Detect which cell encompasses the target text, then output its (X, Y) center coordinate. 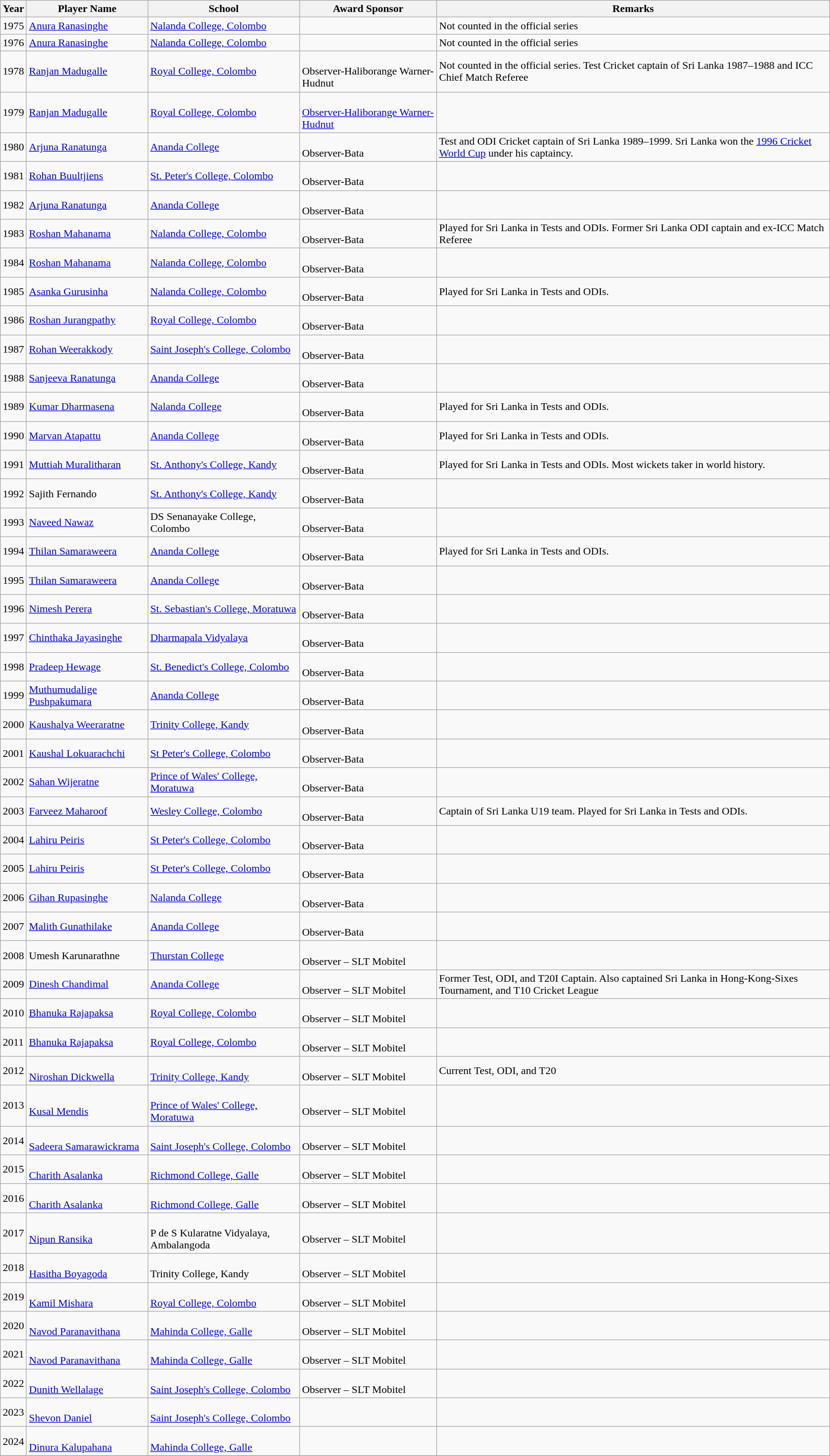
2021 (13, 1355)
2019 (13, 1296)
Rohan Buultjiens (87, 176)
2018 (13, 1268)
1998 (13, 666)
Not counted in the official series. Test Cricket captain of Sri Lanka 1987–1988 and ICC Chief Match Referee (633, 71)
2013 (13, 1106)
Niroshan Dickwella (87, 1071)
St. Peter's College, Colombo (223, 176)
Nimesh Perera (87, 609)
1988 (13, 378)
2016 (13, 1198)
1996 (13, 609)
2011 (13, 1042)
1991 (13, 465)
Pradeep Hewage (87, 666)
Muttiah Muralitharan (87, 465)
St. Sebastian's College, Moratuwa (223, 609)
Player Name (87, 9)
Muthumudalige Pushpakumara (87, 696)
St. Benedict's College, Colombo (223, 666)
1976 (13, 43)
2005 (13, 869)
2000 (13, 724)
2023 (13, 1413)
Current Test, ODI, and T20 (633, 1071)
1999 (13, 696)
2006 (13, 898)
Played for Sri Lanka in Tests and ODIs. Former Sri Lanka ODI captain and ex-ICC Match Referee (633, 233)
2004 (13, 840)
Sanjeeva Ranatunga (87, 378)
1995 (13, 580)
1994 (13, 551)
Dharmapala Vidyalaya (223, 638)
2007 (13, 926)
Former Test, ODI, and T20I Captain. Also captained Sri Lanka in Hong-Kong-Sixes Tournament, and T10 Cricket League (633, 984)
P de S Kularatne Vidyalaya, Ambalangoda (223, 1233)
1987 (13, 349)
1993 (13, 523)
1980 (13, 147)
Kaushalya Weeraratne (87, 724)
1997 (13, 638)
2001 (13, 753)
Roshan Jurangpathy (87, 320)
Rohan Weerakkody (87, 349)
Nipun Ransika (87, 1233)
1982 (13, 205)
2014 (13, 1140)
Dinura Kalupahana (87, 1441)
Captain of Sri Lanka U19 team. Played for Sri Lanka in Tests and ODIs. (633, 811)
Umesh Karunarathne (87, 956)
1975 (13, 26)
Thurstan College (223, 956)
1990 (13, 436)
Test and ODI Cricket captain of Sri Lanka 1989–1999. Sri Lanka won the 1996 Cricket World Cup under his captaincy. (633, 147)
2012 (13, 1071)
1984 (13, 263)
1985 (13, 291)
DS Senanayake College, Colombo (223, 523)
2024 (13, 1441)
Kamil Mishara (87, 1296)
Award Sponsor (368, 9)
Dinesh Chandimal (87, 984)
2015 (13, 1169)
1978 (13, 71)
School (223, 9)
1979 (13, 112)
Kumar Dharmasena (87, 407)
Hasitha Boyagoda (87, 1268)
2010 (13, 1013)
Remarks (633, 9)
2003 (13, 811)
1981 (13, 176)
Sahan Wijeratne (87, 782)
Malith Gunathilake (87, 926)
Asanka Gurusinha (87, 291)
Kusal Mendis (87, 1106)
Kaushal Lokuarachchi (87, 753)
1986 (13, 320)
2008 (13, 956)
2022 (13, 1383)
Naveed Nawaz (87, 523)
Sadeera Samarawickrama (87, 1140)
Shevon Daniel (87, 1413)
Dunith Wellalage (87, 1383)
Chinthaka Jayasinghe (87, 638)
2009 (13, 984)
Wesley College, Colombo (223, 811)
Year (13, 9)
Farveez Maharoof (87, 811)
Gihan Rupasinghe (87, 898)
1992 (13, 493)
Marvan Atapattu (87, 436)
2002 (13, 782)
Played for Sri Lanka in Tests and ODIs. Most wickets taker in world history. (633, 465)
2020 (13, 1326)
1989 (13, 407)
Sajith Fernando (87, 493)
2017 (13, 1233)
1983 (13, 233)
